Pinpoint the cell where the given text exists, returning its (x, y) midpoint coordinate. 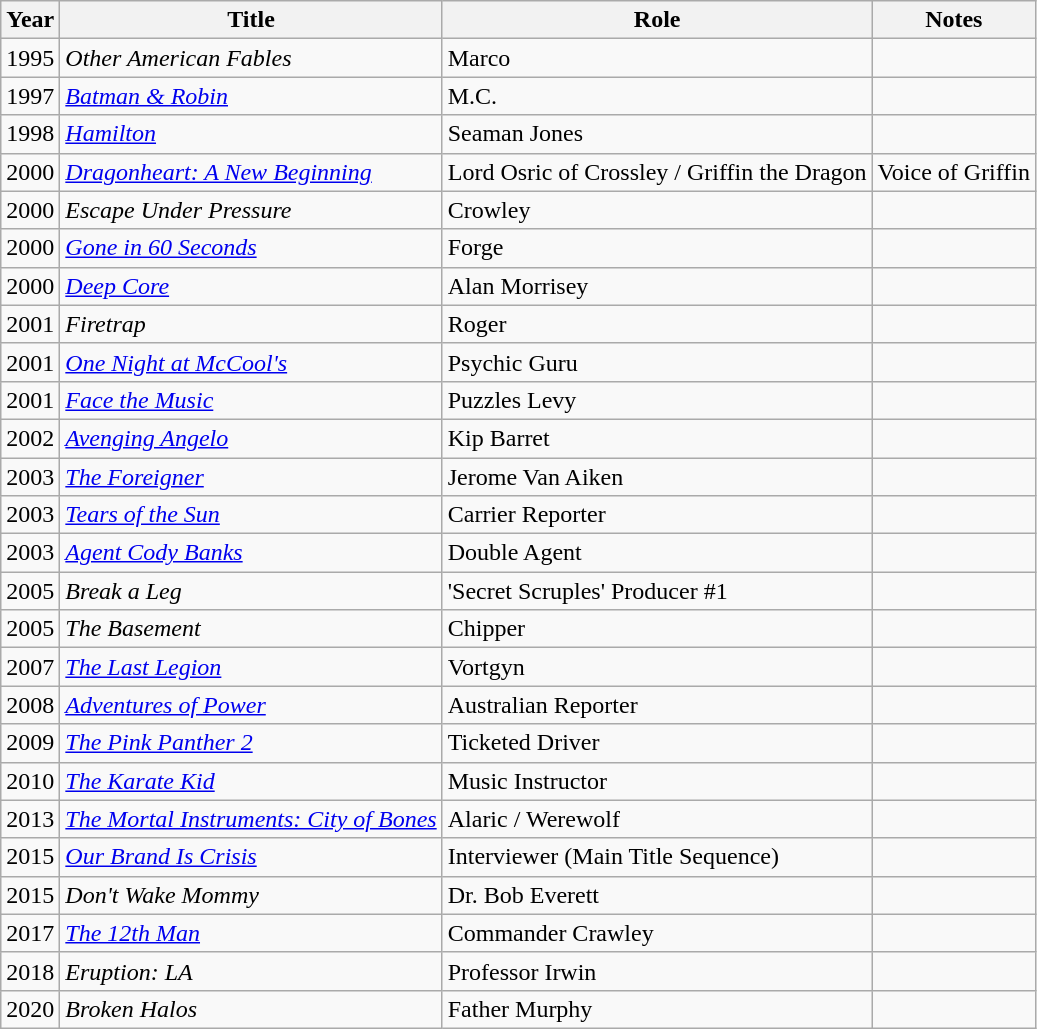
M.C. (657, 96)
Don't Wake Mommy (251, 895)
Hamilton (251, 134)
Batman & Robin (251, 96)
The Foreigner (251, 477)
Commander Crawley (657, 933)
Break a Leg (251, 591)
2008 (30, 705)
Eruption: LA (251, 971)
2013 (30, 819)
Dragonheart: A New Beginning (251, 172)
Australian Reporter (657, 705)
The Karate Kid (251, 781)
1997 (30, 96)
2009 (30, 743)
Alan Morrisey (657, 286)
Year (30, 20)
Our Brand Is Crisis (251, 857)
Escape Under Pressure (251, 210)
2017 (30, 933)
Seaman Jones (657, 134)
Agent Cody Banks (251, 553)
Broken Halos (251, 1009)
Avenging Angelo (251, 438)
Deep Core (251, 286)
'Secret Scruples' Producer #1 (657, 591)
1998 (30, 134)
Carrier Reporter (657, 515)
The Basement (251, 629)
2010 (30, 781)
2020 (30, 1009)
The Last Legion (251, 667)
Marco (657, 58)
Double Agent (657, 553)
Puzzles Levy (657, 400)
Notes (954, 20)
2018 (30, 971)
Tears of the Sun (251, 515)
Lord Osric of Crossley / Griffin the Dragon (657, 172)
Face the Music (251, 400)
Role (657, 20)
Professor Irwin (657, 971)
Crowley (657, 210)
Forge (657, 248)
Vortgyn (657, 667)
Jerome Van Aiken (657, 477)
Other American Fables (251, 58)
Gone in 60 Seconds (251, 248)
Interviewer (Main Title Sequence) (657, 857)
Title (251, 20)
Alaric / Werewolf (657, 819)
2002 (30, 438)
Kip Barret (657, 438)
The 12th Man (251, 933)
The Pink Panther 2 (251, 743)
Voice of Griffin (954, 172)
Firetrap (251, 324)
Adventures of Power (251, 705)
Roger (657, 324)
Father Murphy (657, 1009)
Dr. Bob Everett (657, 895)
Chipper (657, 629)
Psychic Guru (657, 362)
2007 (30, 667)
One Night at McCool's (251, 362)
Ticketed Driver (657, 743)
The Mortal Instruments: City of Bones (251, 819)
Music Instructor (657, 781)
1995 (30, 58)
